Locate the cell with the specified text and output its (X, Y) center coordinate. 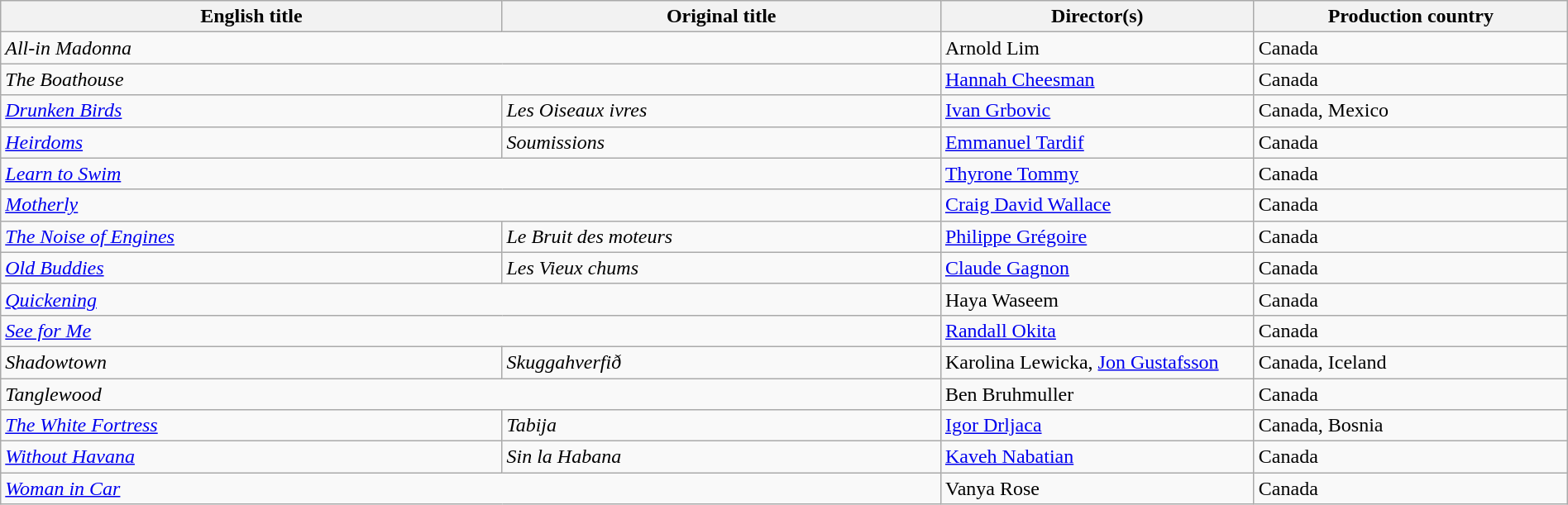
The Boathouse (471, 79)
Production country (1411, 17)
Igor Drljaca (1097, 426)
See for Me (471, 331)
Karolina Lewicka, Jon Gustafsson (1097, 362)
Learn to Swim (471, 174)
Thyrone Tommy (1097, 174)
Quickening (471, 299)
Philippe Grégoire (1097, 236)
Old Buddies (251, 268)
Motherly (471, 205)
Soumissions (721, 142)
Les Vieux chums (721, 268)
Original title (721, 17)
The Noise of Engines (251, 236)
Arnold Lim (1097, 48)
Canada, Bosnia (1411, 426)
Tanglewood (471, 394)
Sin la Habana (721, 457)
Tabija (721, 426)
Claude Gagnon (1097, 268)
Haya Waseem (1097, 299)
Without Havana (251, 457)
Woman in Car (471, 488)
Hannah Cheesman (1097, 79)
Canada, Mexico (1411, 111)
Vanya Rose (1097, 488)
Skuggahverfið (721, 362)
The White Fortress (251, 426)
Le Bruit des moteurs (721, 236)
Emmanuel Tardif (1097, 142)
Ben Bruhmuller (1097, 394)
Craig David Wallace (1097, 205)
Director(s) (1097, 17)
Heirdoms (251, 142)
Ivan Grbovic (1097, 111)
Kaveh Nabatian (1097, 457)
Drunken Birds (251, 111)
All-in Madonna (471, 48)
Shadowtown (251, 362)
English title (251, 17)
Canada, Iceland (1411, 362)
Les Oiseaux ivres (721, 111)
Randall Okita (1097, 331)
